Scan for the cell matching the given text and deliver its [X, Y] coordinate at center. 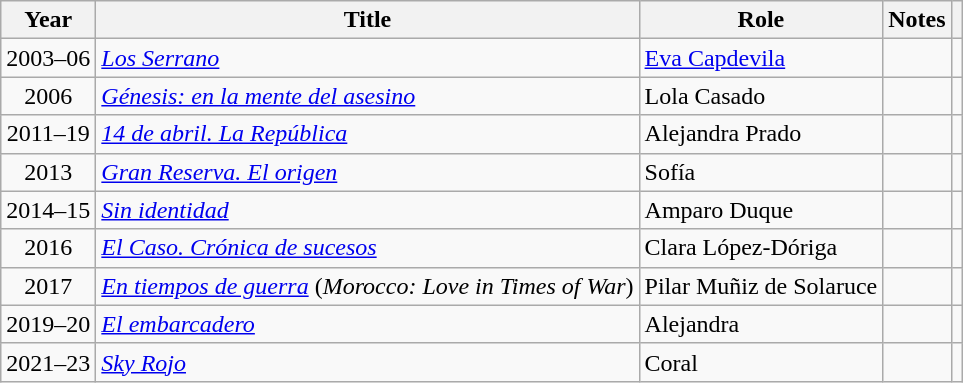
2019–20 [48, 324]
El Caso. Crónica de sucesos [368, 248]
2011–19 [48, 134]
Amparo Duque [761, 210]
2003–06 [48, 58]
Los Serrano [368, 58]
Coral [761, 362]
Alejandra [761, 324]
Pilar Muñiz de Solaruce [761, 286]
Génesis: en la mente del asesino [368, 96]
Year [48, 20]
Gran Reserva. El origen [368, 172]
Title [368, 20]
2017 [48, 286]
2013 [48, 172]
2021–23 [48, 362]
2014–15 [48, 210]
Notes [917, 20]
El embarcadero [368, 324]
Alejandra Prado [761, 134]
Sofía [761, 172]
En tiempos de guerra (Morocco: Love in Times of War) [368, 286]
Eva Capdevila [761, 58]
Role [761, 20]
14 de abril. La República [368, 134]
Lola Casado [761, 96]
2006 [48, 96]
Sin identidad [368, 210]
Clara López-Dóriga [761, 248]
Sky Rojo [368, 362]
2016 [48, 248]
